From the cell containing the given text, extract its center point as [X, Y] coordinate. 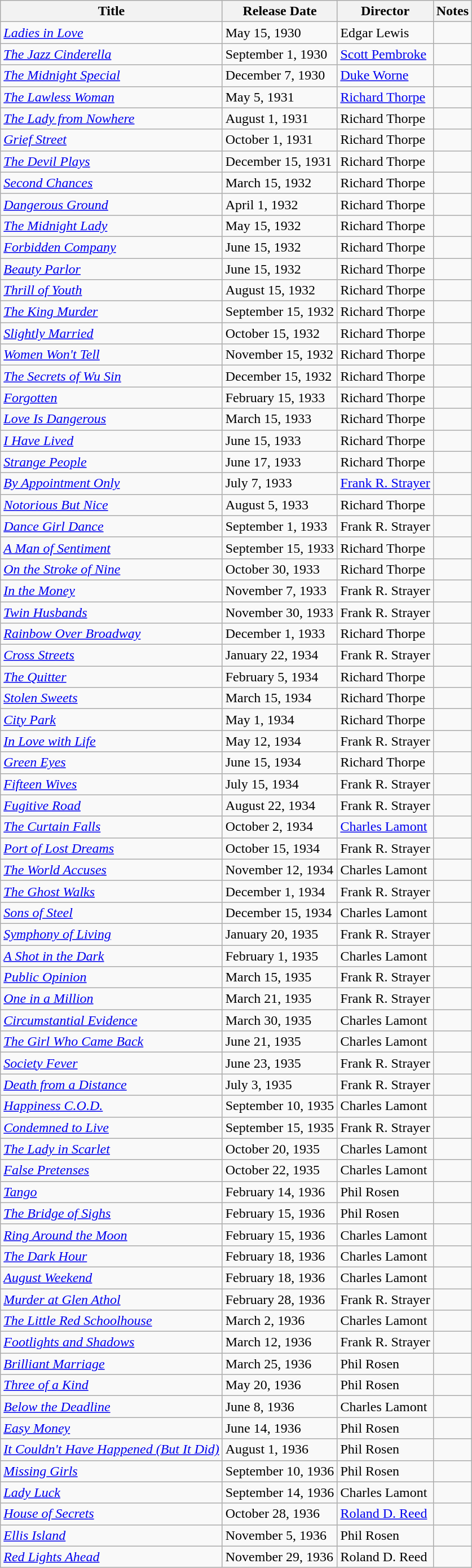
March 2, 1936 [280, 1321]
Lady Luck [112, 1492]
On the Stroke of Nine [112, 569]
January 22, 1934 [280, 655]
The Little Red Schoolhouse [112, 1321]
September 15, 1935 [280, 1127]
Slightly Married [112, 333]
February 15, 1933 [280, 398]
Notorious But Nice [112, 505]
The Girl Who Came Back [112, 1042]
June 8, 1936 [280, 1407]
November 15, 1932 [280, 355]
The Curtain Falls [112, 827]
Missing Girls [112, 1471]
The Ghost Walks [112, 891]
February 1, 1935 [280, 956]
Fifteen Wives [112, 784]
June 14, 1936 [280, 1428]
March 15, 1933 [280, 419]
October 2, 1934 [280, 827]
The Lawless Woman [112, 97]
The Midnight Special [112, 76]
Murder at Glen Athol [112, 1299]
November 30, 1933 [280, 612]
Happiness C.O.D. [112, 1106]
August Weekend [112, 1278]
Forgotten [112, 398]
Grief Street [112, 140]
Stolen Sweets [112, 698]
Dangerous Ground [112, 204]
November 12, 1934 [280, 870]
Twin Husbands [112, 612]
The Midnight Lady [112, 226]
October 30, 1933 [280, 569]
One in a Million [112, 999]
Green Eyes [112, 763]
Forbidden Company [112, 247]
June 15, 1934 [280, 763]
May 15, 1930 [280, 33]
July 15, 1934 [280, 784]
March 15, 1935 [280, 977]
The Quitter [112, 677]
September 10, 1936 [280, 1471]
September 10, 1935 [280, 1106]
August 1, 1931 [280, 118]
September 15, 1932 [280, 312]
The Lady from Nowhere [112, 118]
The Secrets of Wu Sin [112, 376]
October 15, 1934 [280, 848]
Public Opinion [112, 977]
October 28, 1936 [280, 1514]
January 20, 1935 [280, 934]
Port of Lost Dreams [112, 848]
May 12, 1934 [280, 741]
September 14, 1936 [280, 1492]
Footlights and Shadows [112, 1342]
October 22, 1935 [280, 1170]
December 7, 1930 [280, 76]
In the Money [112, 591]
Second Chances [112, 183]
It Couldn't Have Happened (But It Did) [112, 1450]
February 5, 1934 [280, 677]
December 15, 1931 [280, 161]
The Jazz Cinderella [112, 54]
September 1, 1933 [280, 526]
Notes [452, 11]
June 17, 1933 [280, 462]
May 5, 1931 [280, 97]
July 3, 1935 [280, 1085]
May 20, 1936 [280, 1385]
Ellis Island [112, 1535]
November 7, 1933 [280, 591]
Edgar Lewis [385, 33]
Release Date [280, 11]
October 1, 1931 [280, 140]
Love Is Dangerous [112, 419]
The Lady in Scarlet [112, 1149]
Cross Streets [112, 655]
A Man of Sentiment [112, 548]
Strange People [112, 462]
March 12, 1936 [280, 1342]
Director [385, 11]
December 1, 1934 [280, 891]
The World Accuses [112, 870]
July 7, 1933 [280, 483]
Dance Girl Dance [112, 526]
Society Fever [112, 1063]
Tango [112, 1192]
False Pretenses [112, 1170]
April 1, 1932 [280, 204]
August 5, 1933 [280, 505]
Circumstantial Evidence [112, 1020]
The King Murder [112, 312]
March 30, 1935 [280, 1020]
June 21, 1935 [280, 1042]
November 5, 1936 [280, 1535]
February 28, 1936 [280, 1299]
Sons of Steel [112, 913]
The Dark Hour [112, 1256]
May 1, 1934 [280, 720]
September 15, 1933 [280, 548]
Scott Pembroke [385, 54]
March 15, 1934 [280, 698]
Ladies in Love [112, 33]
December 1, 1933 [280, 634]
May 15, 1932 [280, 226]
September 1, 1930 [280, 54]
March 25, 1936 [280, 1364]
Easy Money [112, 1428]
Women Won't Tell [112, 355]
March 15, 1932 [280, 183]
Death from a Distance [112, 1085]
February 14, 1936 [280, 1192]
March 21, 1935 [280, 999]
Ring Around the Moon [112, 1235]
November 29, 1936 [280, 1557]
October 15, 1932 [280, 333]
Symphony of Living [112, 934]
Title [112, 11]
Duke Worne [385, 76]
Beauty Parlor [112, 269]
In Love with Life [112, 741]
By Appointment Only [112, 483]
August 22, 1934 [280, 805]
December 15, 1932 [280, 376]
Brilliant Marriage [112, 1364]
House of Secrets [112, 1514]
The Bridge of Sighs [112, 1213]
Condemned to Live [112, 1127]
October 20, 1935 [280, 1149]
Rainbow Over Broadway [112, 634]
Three of a Kind [112, 1385]
I Have Lived [112, 441]
Fugitive Road [112, 805]
June 23, 1935 [280, 1063]
City Park [112, 720]
Thrill of Youth [112, 290]
December 15, 1934 [280, 913]
A Shot in the Dark [112, 956]
Below the Deadline [112, 1407]
June 15, 1933 [280, 441]
Red Lights Ahead [112, 1557]
August 15, 1932 [280, 290]
August 1, 1936 [280, 1450]
The Devil Plays [112, 161]
